Extract the (X, Y) coordinate from the center of the cell holding the provided text.  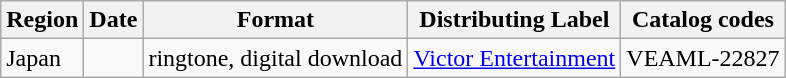
Catalog codes (703, 20)
Distributing Label (514, 20)
VEAML-22827 (703, 58)
Format (276, 20)
Victor Entertainment (514, 58)
Region (42, 20)
Date (114, 20)
ringtone, digital download (276, 58)
Japan (42, 58)
